From the cell containing the given text, extract its center point as [x, y] coordinate. 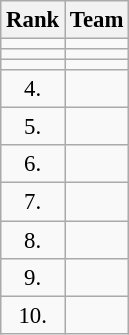
Rank [33, 20]
10. [33, 315]
Team [97, 20]
4. [33, 89]
8. [33, 240]
5. [33, 127]
6. [33, 165]
9. [33, 277]
7. [33, 202]
